Determine the (x, y) coordinate at the center of the cell enclosing the given text.  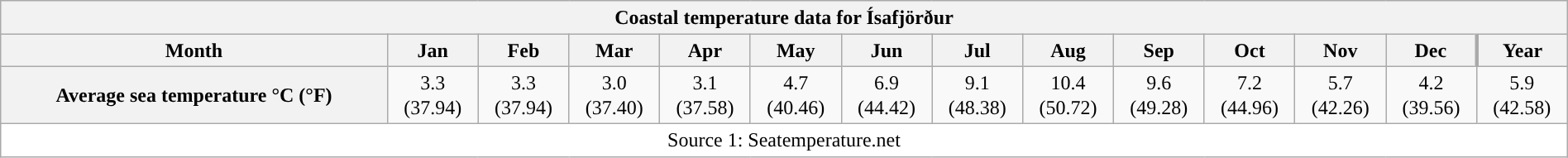
Dec (1432, 50)
Coastal temperature data for Ísafjörður (784, 17)
Nov (1341, 50)
4.7(40.46) (796, 94)
10.4(50.72) (1068, 94)
9.1(48.38) (978, 94)
Mar (614, 50)
Jan (433, 50)
6.9(44.42) (887, 94)
Oct (1250, 50)
Jul (978, 50)
Aug (1068, 50)
Feb (523, 50)
Year (1522, 50)
Sep (1159, 50)
3.0(37.40) (614, 94)
5.9(42.58) (1522, 94)
Average sea temperature °C (°F) (194, 94)
9.6(49.28) (1159, 94)
7.2(44.96) (1250, 94)
May (796, 50)
Source 1: Seatemperature.net (784, 140)
Apr (705, 50)
Jun (887, 50)
Month (194, 50)
3.1(37.58) (705, 94)
5.7(42.26) (1341, 94)
4.2(39.56) (1432, 94)
